Output the (X, Y) coordinate of the center of the cell containing the given text.  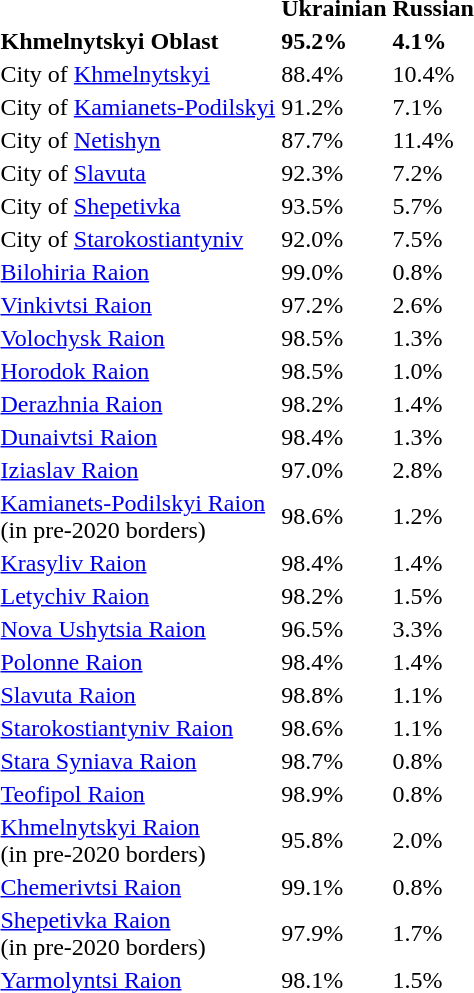
93.5% (334, 206)
98.7% (334, 761)
95.2% (334, 41)
96.5% (334, 629)
92.3% (334, 173)
97.0% (334, 470)
99.1% (334, 887)
88.4% (334, 74)
87.7% (334, 140)
92.0% (334, 239)
97.2% (334, 305)
95.8% (334, 840)
91.2% (334, 107)
98.8% (334, 695)
98.9% (334, 794)
99.0% (334, 272)
97.9% (334, 934)
